Search for the cell housing the specified text and yield its [x, y] center coordinate. 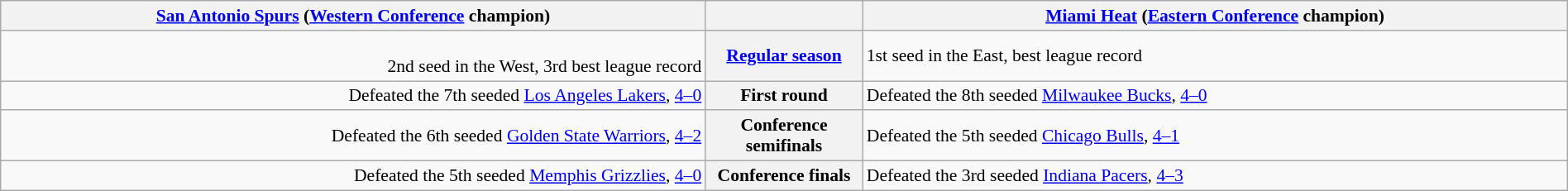
Defeated the 5th seeded Memphis Grizzlies, 4–0 [354, 176]
1st seed in the East, best league record [1216, 56]
Conference finals [784, 176]
Miami Heat (Eastern Conference champion) [1216, 16]
San Antonio Spurs (Western Conference champion) [354, 16]
Conference semifinals [784, 136]
First round [784, 96]
Defeated the 8th seeded Milwaukee Bucks, 4–0 [1216, 96]
Regular season [784, 56]
2nd seed in the West, 3rd best league record [354, 56]
Defeated the 7th seeded Los Angeles Lakers, 4–0 [354, 96]
Defeated the 3rd seeded Indiana Pacers, 4–3 [1216, 176]
Defeated the 5th seeded Chicago Bulls, 4–1 [1216, 136]
Defeated the 6th seeded Golden State Warriors, 4–2 [354, 136]
